Capture the cell that displays the provided text and extract its (x, y) central coordinate. 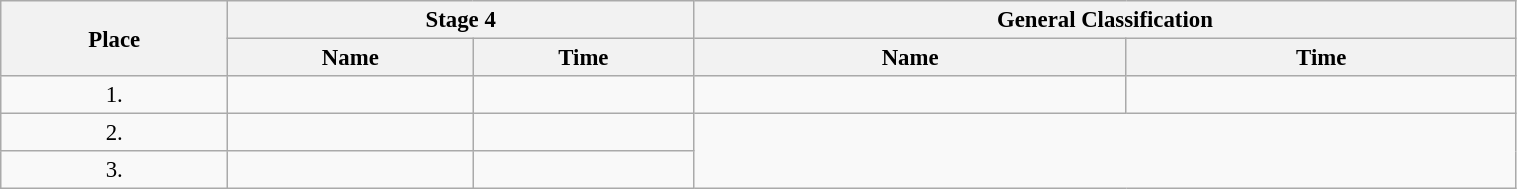
General Classification (1105, 20)
Stage 4 (461, 20)
2. (114, 133)
Place (114, 38)
1. (114, 95)
3. (114, 170)
